Extract the [x, y] coordinate from the center of the cell holding the provided text.  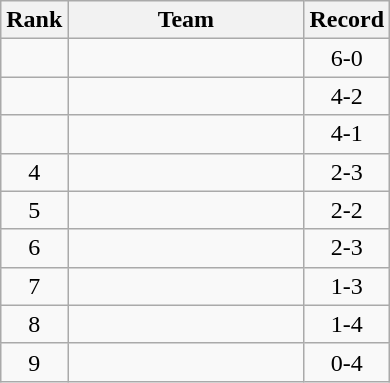
1-3 [347, 286]
Rank [34, 20]
4-2 [347, 96]
4 [34, 172]
7 [34, 286]
4-1 [347, 134]
Record [347, 20]
8 [34, 324]
5 [34, 210]
Team [186, 20]
0-4 [347, 362]
9 [34, 362]
2-2 [347, 210]
6 [34, 248]
6-0 [347, 58]
1-4 [347, 324]
